Provide the (X, Y) coordinate of the cell's center where the given text is located.  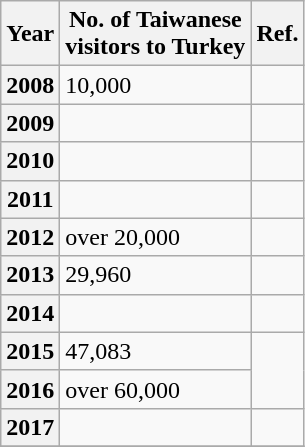
over 20,000 (156, 237)
2015 (30, 351)
2013 (30, 275)
2011 (30, 199)
Ref. (278, 34)
2008 (30, 85)
47,083 (156, 351)
2016 (30, 389)
over 60,000 (156, 389)
Year (30, 34)
2014 (30, 313)
10,000 (156, 85)
2009 (30, 123)
No. of Taiwanese visitors to Turkey (156, 34)
2012 (30, 237)
29,960 (156, 275)
2017 (30, 427)
2010 (30, 161)
